Search for the cell housing the specified text and yield its (x, y) center coordinate. 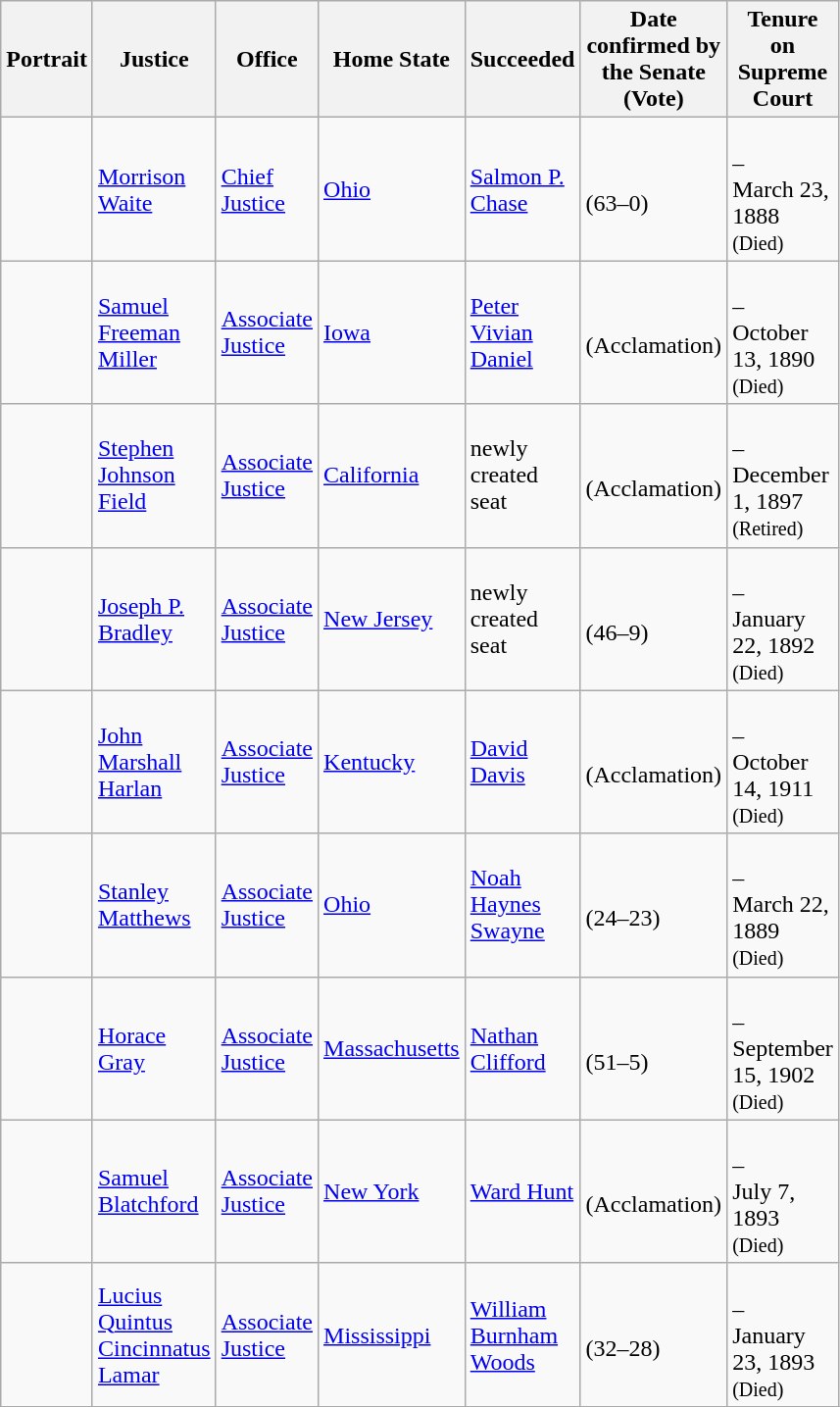
Joseph P. Bradley (154, 619)
–October 14, 1911(Died) (783, 762)
–July 7, 1893(Died) (783, 1191)
Date confirmed by the Senate(Vote) (654, 59)
Noah Haynes Swayne (522, 905)
–December 1, 1897(Retired) (783, 476)
Peter Vivian Daniel (522, 332)
–September 15, 1902(Died) (783, 1048)
Nathan Clifford (522, 1048)
Iowa (392, 332)
Justice (154, 59)
–January 22, 1892(Died) (783, 619)
(63–0) (654, 189)
Stephen Johnson Field (154, 476)
–March 22, 1889(Died) (783, 905)
Samuel Blatchford (154, 1191)
Kentucky (392, 762)
Salmon P. Chase (522, 189)
(24–23) (654, 905)
Massachusetts (392, 1048)
(51–5) (654, 1048)
Portrait (47, 59)
Home State (392, 59)
–March 23, 1888(Died) (783, 189)
Samuel Freeman Miller (154, 332)
William Burnham Woods (522, 1334)
John Marshall Harlan (154, 762)
Office (267, 59)
Mississippi (392, 1334)
–October 13, 1890(Died) (783, 332)
New Jersey (392, 619)
Morrison Waite (154, 189)
Horace Gray (154, 1048)
(32–28) (654, 1334)
–January 23, 1893(Died) (783, 1334)
California (392, 476)
Tenure on Supreme Court (783, 59)
Chief Justice (267, 189)
David Davis (522, 762)
Stanley Matthews (154, 905)
Lucius Quintus Cincinnatus Lamar (154, 1334)
New York (392, 1191)
Succeeded (522, 59)
Ward Hunt (522, 1191)
(46–9) (654, 619)
